Scan for the cell matching the given text and deliver its (X, Y) coordinate at center. 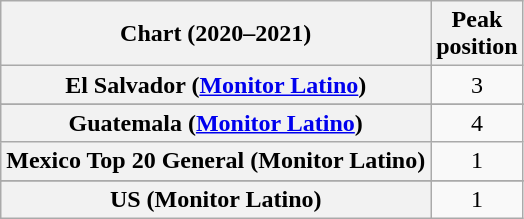
Peakposition (477, 34)
Guatemala (Monitor Latino) (216, 123)
El Salvador (Monitor Latino) (216, 85)
Mexico Top 20 General (Monitor Latino) (216, 161)
US (Monitor Latino) (216, 199)
3 (477, 85)
Chart (2020–2021) (216, 34)
4 (477, 123)
